Return the (X, Y) coordinate for the center point of the cell that contains the specified text.  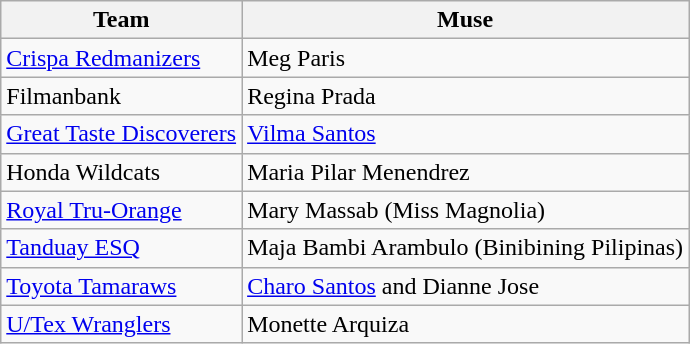
Maria Pilar Menendrez (466, 172)
Team (122, 20)
Regina Prada (466, 96)
Great Taste Discoverers (122, 134)
Mary Massab (Miss Magnolia) (466, 210)
Filmanbank (122, 96)
U/Tex Wranglers (122, 324)
Muse (466, 20)
Royal Tru-Orange (122, 210)
Meg Paris (466, 58)
Maja Bambi Arambulo (Binibining Pilipinas) (466, 248)
Toyota Tamaraws (122, 286)
Vilma Santos (466, 134)
Honda Wildcats (122, 172)
Monette Arquiza (466, 324)
Tanduay ESQ (122, 248)
Charo Santos and Dianne Jose (466, 286)
Crispa Redmanizers (122, 58)
